Find where the given text appears and provide that cell's center as [X, Y] coordinate. 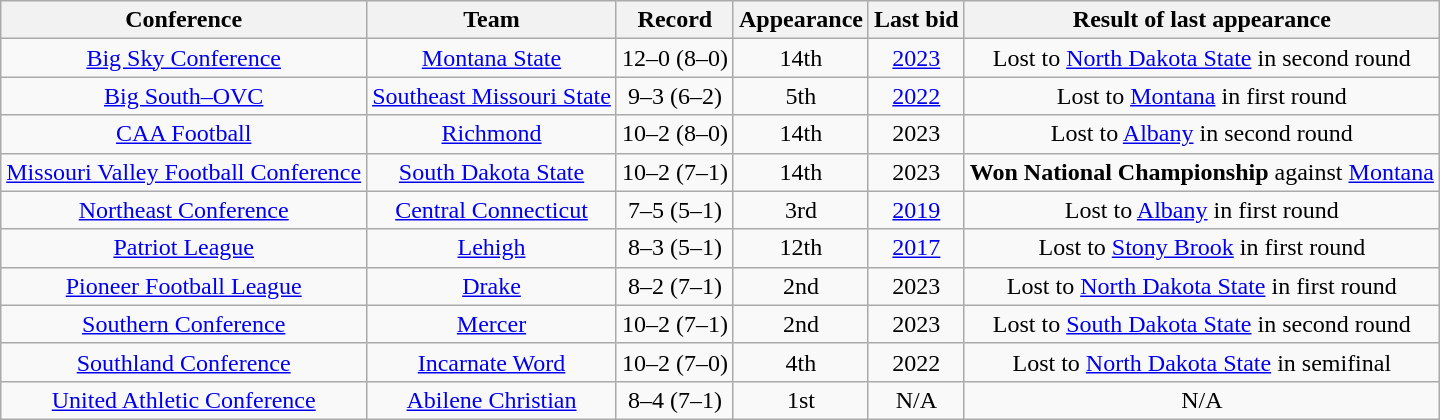
Northeast Conference [184, 210]
Big Sky Conference [184, 58]
Team [492, 20]
Patriot League [184, 248]
Abilene Christian [492, 400]
Lost to Montana in first round [1202, 96]
1st [800, 400]
Lost to Albany in first round [1202, 210]
10–2 (7–0) [674, 362]
United Athletic Conference [184, 400]
4th [800, 362]
Lost to Albany in second round [1202, 134]
Lost to Stony Brook in first round [1202, 248]
2019 [916, 210]
CAA Football [184, 134]
Drake [492, 286]
Southern Conference [184, 324]
Lehigh [492, 248]
9–3 (6–2) [674, 96]
South Dakota State [492, 172]
Big South–OVC [184, 96]
Last bid [916, 20]
12th [800, 248]
Lost to North Dakota State in first round [1202, 286]
12–0 (8–0) [674, 58]
Appearance [800, 20]
Incarnate Word [492, 362]
Result of last appearance [1202, 20]
8–3 (5–1) [674, 248]
8–4 (7–1) [674, 400]
Central Connecticut [492, 210]
Southland Conference [184, 362]
Montana State [492, 58]
Conference [184, 20]
2017 [916, 248]
10–2 (8–0) [674, 134]
Record [674, 20]
3rd [800, 210]
Pioneer Football League [184, 286]
Lost to North Dakota State in semifinal [1202, 362]
Won National Championship against Montana [1202, 172]
Southeast Missouri State [492, 96]
5th [800, 96]
7–5 (5–1) [674, 210]
Richmond [492, 134]
Lost to North Dakota State in second round [1202, 58]
Missouri Valley Football Conference [184, 172]
8–2 (7–1) [674, 286]
Lost to South Dakota State in second round [1202, 324]
Mercer [492, 324]
